From the cell containing the given text, extract its center point as [x, y] coordinate. 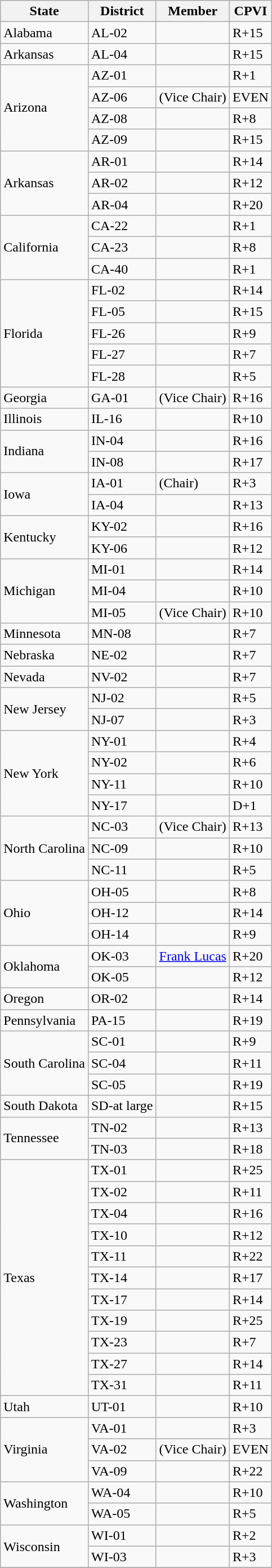
OK-03 [122, 956]
Washington [44, 1503]
OH-14 [122, 934]
(Chair) [193, 483]
AZ-01 [122, 76]
OH-12 [122, 913]
Kentucky [44, 537]
Michigan [44, 591]
MI-01 [122, 569]
Utah [44, 1407]
KY-06 [122, 548]
TN-03 [122, 1149]
NY-11 [122, 784]
Indiana [44, 451]
Georgia [44, 398]
New Jersey [44, 709]
MN-08 [122, 634]
CA-40 [122, 269]
AZ-09 [122, 140]
AZ-08 [122, 118]
Iowa [44, 494]
OH-05 [122, 891]
FL-27 [122, 355]
AR-01 [122, 161]
PA-15 [122, 1020]
New York [44, 773]
SC-01 [122, 1042]
TX-04 [122, 1213]
GA-01 [122, 398]
D+1 [250, 805]
Ohio [44, 913]
NV-02 [122, 677]
NJ-07 [122, 720]
FL-02 [122, 290]
OK-05 [122, 977]
TN-02 [122, 1127]
IA-01 [122, 483]
Minnesota [44, 634]
Oregon [44, 999]
NC-11 [122, 870]
VA-09 [122, 1471]
District [122, 11]
TX-14 [122, 1278]
NC-09 [122, 848]
Nebraska [44, 655]
OR-02 [122, 999]
UT-01 [122, 1407]
Arizona [44, 108]
NY-17 [122, 805]
WA-05 [122, 1514]
AL-02 [122, 33]
VA-01 [122, 1428]
TX-17 [122, 1299]
WI-01 [122, 1535]
NC-03 [122, 827]
Pennsylvania [44, 1020]
Illinois [44, 419]
TX-02 [122, 1192]
FL-05 [122, 312]
North Carolina [44, 848]
KY-02 [122, 526]
R+2 [250, 1535]
AR-04 [122, 204]
CPVI [250, 11]
MI-04 [122, 591]
Alabama [44, 33]
South Dakota [44, 1106]
Virginia [44, 1450]
NJ-02 [122, 698]
Tennessee [44, 1138]
SD-at large [122, 1106]
IA-04 [122, 505]
Nevada [44, 677]
AL-04 [122, 54]
Member [193, 11]
TX-27 [122, 1364]
MI-05 [122, 612]
FL-28 [122, 376]
CA-23 [122, 247]
AR-02 [122, 183]
California [44, 247]
WA-04 [122, 1492]
TX-10 [122, 1235]
TX-23 [122, 1342]
Texas [44, 1278]
AZ-06 [122, 97]
SC-05 [122, 1085]
NY-01 [122, 741]
VA-02 [122, 1450]
R+18 [250, 1149]
SC-04 [122, 1063]
NE-02 [122, 655]
South Carolina [44, 1063]
TX-11 [122, 1256]
Florida [44, 333]
TX-19 [122, 1321]
NY-02 [122, 763]
IN-08 [122, 462]
TX-01 [122, 1170]
IN-04 [122, 441]
TX-31 [122, 1385]
R+4 [250, 741]
IL-16 [122, 419]
WI-03 [122, 1557]
Frank Lucas [193, 956]
Wisconsin [44, 1546]
Oklahoma [44, 967]
CA-22 [122, 226]
R+6 [250, 763]
FL-26 [122, 333]
State [44, 11]
